Return the (X, Y) coordinate for the center point of the cell that contains the specified text.  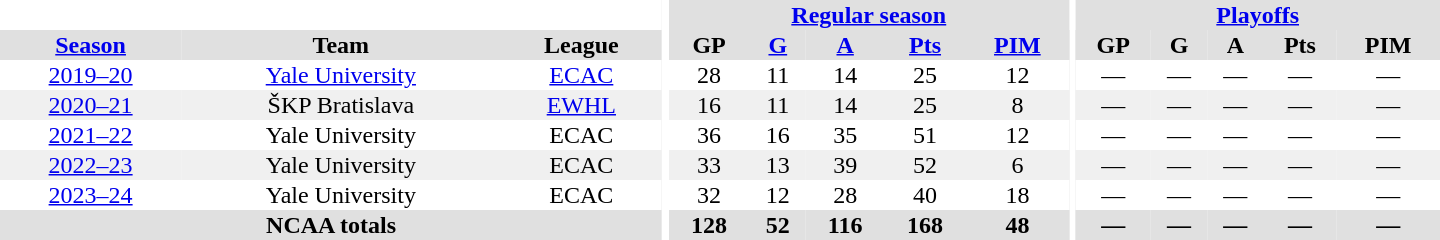
2020–21 (90, 105)
2019–20 (90, 75)
13 (778, 165)
2021–22 (90, 135)
2022–23 (90, 165)
51 (924, 135)
NCAA totals (331, 225)
8 (1018, 105)
Team (340, 45)
32 (708, 195)
48 (1018, 225)
6 (1018, 165)
35 (845, 135)
33 (708, 165)
EWHL (581, 105)
168 (924, 225)
18 (1018, 195)
League (581, 45)
128 (708, 225)
116 (845, 225)
ŠKP Bratislava (340, 105)
36 (708, 135)
2023–24 (90, 195)
40 (924, 195)
Season (90, 45)
39 (845, 165)
Regular season (868, 15)
Playoffs (1258, 15)
